For the text-containing cell, return its midpoint in [X, Y] coordinate format. 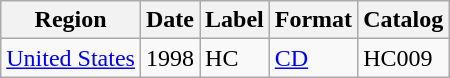
1998 [170, 58]
Format [313, 20]
Date [170, 20]
HC009 [404, 58]
United States [71, 58]
CD [313, 58]
Catalog [404, 20]
Label [235, 20]
HC [235, 58]
Region [71, 20]
